Return (X, Y) of the center of cell containing provided text 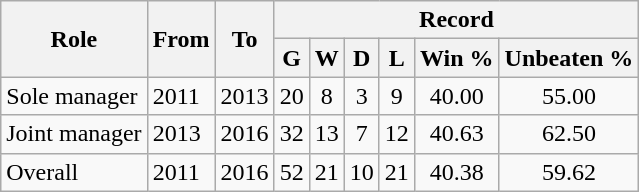
7 (362, 134)
Sole manager (74, 96)
Record (456, 20)
59.62 (569, 172)
40.00 (456, 96)
9 (396, 96)
10 (362, 172)
40.38 (456, 172)
3 (362, 96)
55.00 (569, 96)
Joint manager (74, 134)
Unbeaten % (569, 58)
20 (292, 96)
D (362, 58)
8 (326, 96)
L (396, 58)
W (326, 58)
Overall (74, 172)
52 (292, 172)
Win % (456, 58)
40.63 (456, 134)
13 (326, 134)
From (181, 39)
G (292, 58)
32 (292, 134)
62.50 (569, 134)
12 (396, 134)
To (244, 39)
Role (74, 39)
